From the cell containing the given text, extract its center point as (x, y) coordinate. 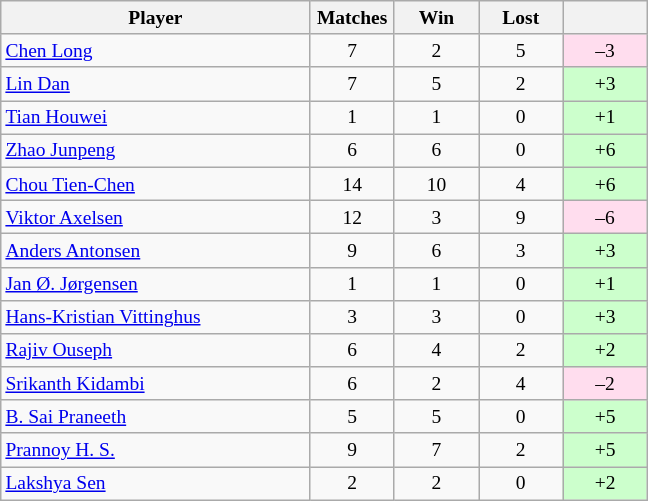
Lakshya Sen (156, 484)
Srikanth Kidambi (156, 384)
Win (436, 18)
Jan Ø. Jørgensen (156, 284)
Tian Houwei (156, 118)
Chen Long (156, 50)
–3 (605, 50)
Lin Dan (156, 84)
Matches (352, 18)
Prannoy H. S. (156, 450)
Anders Antonsen (156, 250)
12 (352, 216)
Zhao Junpeng (156, 150)
B. Sai Praneeth (156, 416)
10 (436, 184)
Lost (521, 18)
–2 (605, 384)
14 (352, 184)
Hans-Kristian Vittinghus (156, 316)
Player (156, 18)
–6 (605, 216)
Rajiv Ouseph (156, 350)
Chou Tien-Chen (156, 184)
Viktor Axelsen (156, 216)
